Capture the cell that displays the provided text and extract its (x, y) central coordinate. 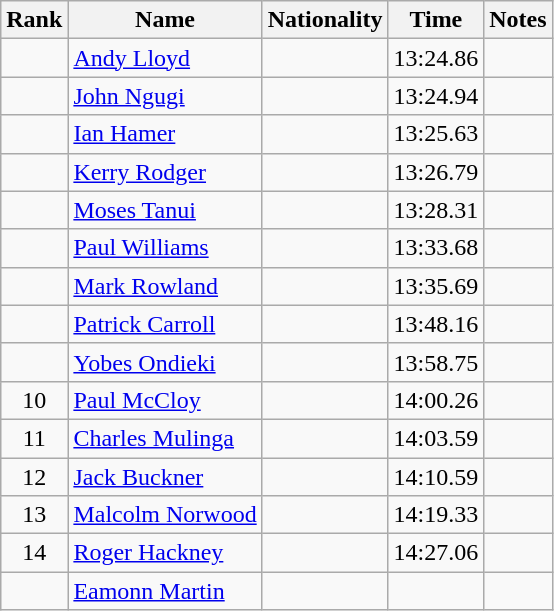
Notes (518, 20)
Eamonn Martin (165, 591)
Rank (34, 20)
13:58.75 (436, 362)
12 (34, 477)
14 (34, 553)
14:03.59 (436, 438)
Patrick Carroll (165, 324)
Paul McCloy (165, 400)
Yobes Ondieki (165, 362)
Paul Williams (165, 248)
13:33.68 (436, 248)
10 (34, 400)
13 (34, 515)
Andy Lloyd (165, 58)
John Ngugi (165, 96)
13:48.16 (436, 324)
Charles Mulinga (165, 438)
13:35.69 (436, 286)
Ian Hamer (165, 134)
14:19.33 (436, 515)
Name (165, 20)
13:26.79 (436, 172)
13:24.86 (436, 58)
Roger Hackney (165, 553)
14:27.06 (436, 553)
Jack Buckner (165, 477)
13:28.31 (436, 210)
Malcolm Norwood (165, 515)
Kerry Rodger (165, 172)
11 (34, 438)
Mark Rowland (165, 286)
14:10.59 (436, 477)
14:00.26 (436, 400)
13:24.94 (436, 96)
Time (436, 20)
13:25.63 (436, 134)
Moses Tanui (165, 210)
Nationality (325, 20)
